Find where the given text appears and provide that cell's center as (X, Y) coordinate. 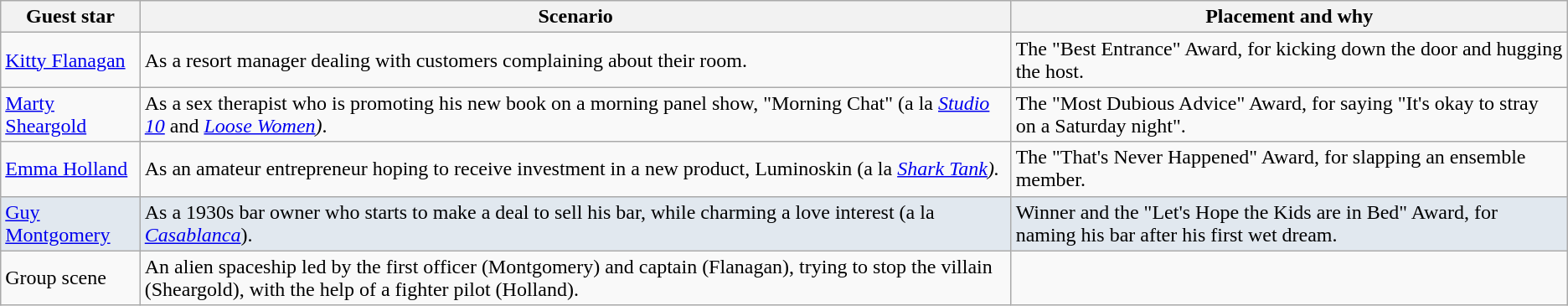
As a 1930s bar owner who starts to make a deal to sell his bar, while charming a love interest (a la Casablanca). (575, 223)
Group scene (70, 278)
The "Most Dubious Advice" Award, for saying "It's okay to stray on a Saturday night". (1289, 114)
Marty Sheargold (70, 114)
As a sex therapist who is promoting his new book on a morning panel show, "Morning Chat" (a la Studio 10 and Loose Women). (575, 114)
Emma Holland (70, 169)
Placement and why (1289, 17)
Guest star (70, 17)
As an amateur entrepreneur hoping to receive investment in a new product, Luminoskin (a la Shark Tank). (575, 169)
Kitty Flanagan (70, 60)
Guy Montgomery (70, 223)
Winner and the "Let's Hope the Kids are in Bed" Award, for naming his bar after his first wet dream. (1289, 223)
The "That's Never Happened" Award, for slapping an ensemble member. (1289, 169)
Scenario (575, 17)
The "Best Entrance" Award, for kicking down the door and hugging the host. (1289, 60)
As a resort manager dealing with customers complaining about their room. (575, 60)
